Provide the [x, y] coordinate of the cell's center where the given text is located.  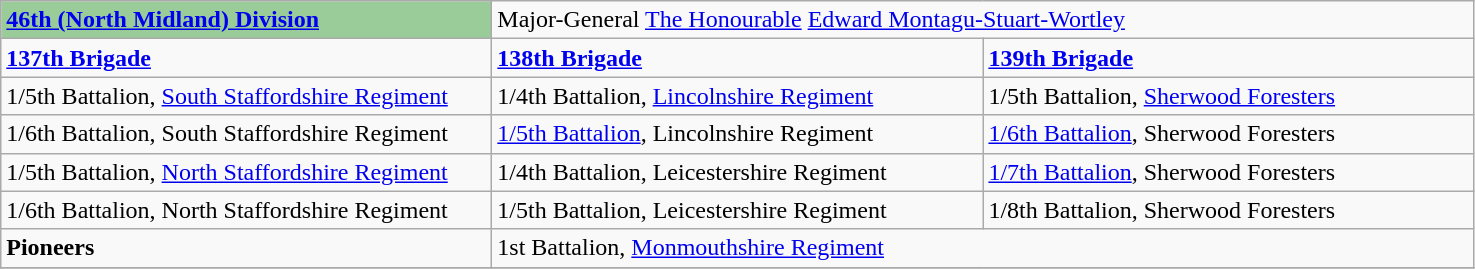
Pioneers [246, 248]
1/6th Battalion, North Staffordshire Regiment [246, 210]
138th Brigade [738, 58]
1/6th Battalion, Sherwood Foresters [1228, 134]
1/5th Battalion, Leicestershire Regiment [738, 210]
1/7th Battalion, Sherwood Foresters [1228, 172]
1/6th Battalion, South Staffordshire Regiment [246, 134]
Major-General The Honourable Edward Montagu-Stuart-Wortley [983, 20]
1/5th Battalion, Lincolnshire Regiment [738, 134]
1st Battalion, Monmouthshire Regiment [983, 248]
1/4th Battalion, Leicestershire Regiment [738, 172]
1/5th Battalion, North Staffordshire Regiment [246, 172]
46th (North Midland) Division [246, 20]
1/4th Battalion, Lincolnshire Regiment [738, 96]
137th Brigade [246, 58]
1/8th Battalion, Sherwood Foresters [1228, 210]
1/5th Battalion, South Staffordshire Regiment [246, 96]
139th Brigade [1228, 58]
1/5th Battalion, Sherwood Foresters [1228, 96]
